Return the (x, y) coordinate for the center point of the cell that contains the specified text.  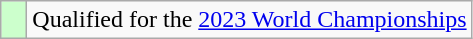
Qualified for the 2023 World Championships (250, 20)
